Return the [X, Y] coordinate for the center point of the cell that contains the specified text.  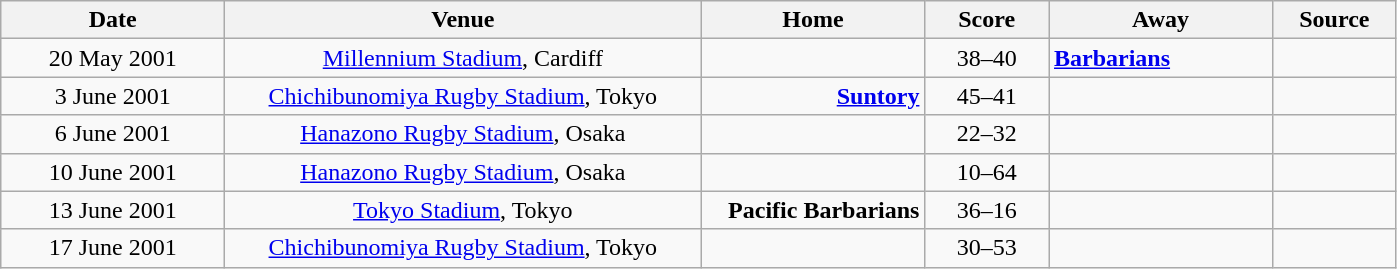
3 June 2001 [113, 96]
20 May 2001 [113, 58]
6 June 2001 [113, 134]
30–53 [987, 248]
Tokyo Stadium, Tokyo [463, 210]
45–41 [987, 96]
Suntory [813, 96]
10–64 [987, 172]
38–40 [987, 58]
Pacific Barbarians [813, 210]
17 June 2001 [113, 248]
Barbarians [1160, 58]
Home [813, 20]
10 June 2001 [113, 172]
Score [987, 20]
36–16 [987, 210]
Away [1160, 20]
22–32 [987, 134]
13 June 2001 [113, 210]
Millennium Stadium, Cardiff [463, 58]
Date [113, 20]
Source [1335, 20]
Venue [463, 20]
